For the text-containing cell, return its midpoint in [x, y] coordinate format. 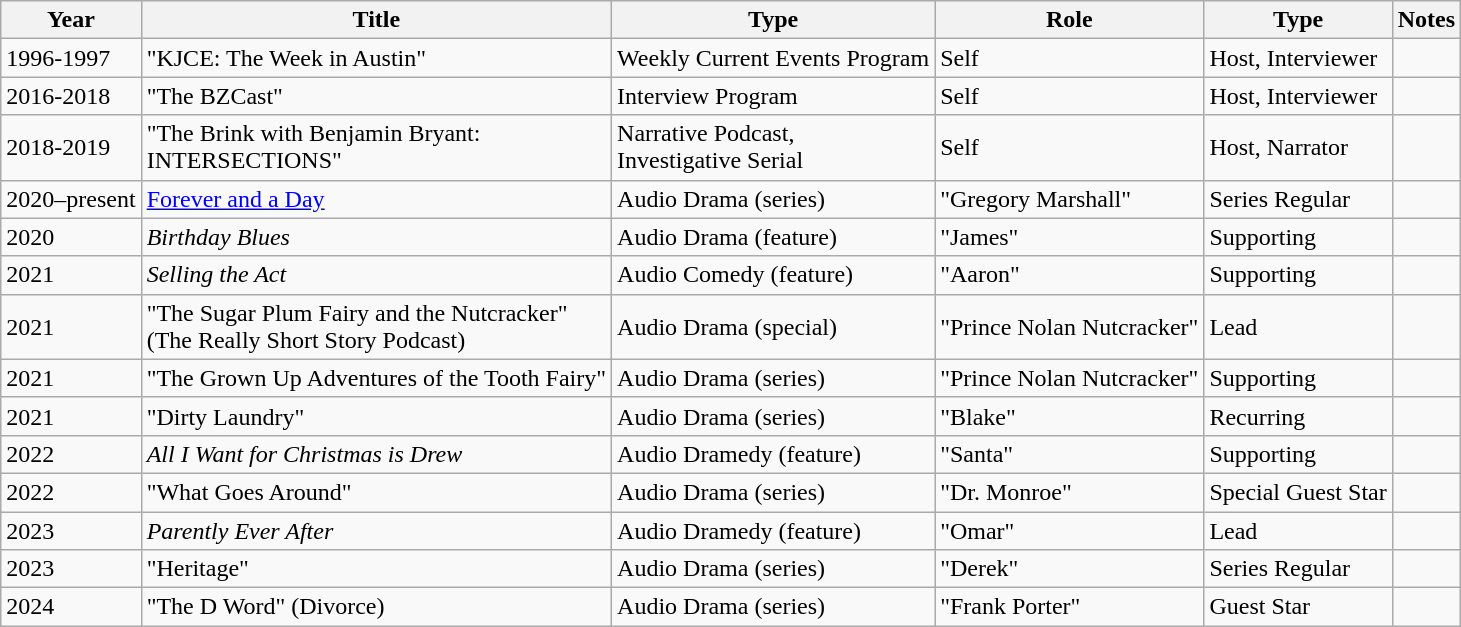
"Frank Porter" [1070, 607]
Selling the Act [376, 275]
Parently Ever After [376, 531]
Audio Drama (special) [774, 326]
"The D Word" (Divorce) [376, 607]
"Aaron" [1070, 275]
"Heritage" [376, 569]
"Dr. Monroe" [1070, 492]
"Santa" [1070, 454]
Guest Star [1298, 607]
Recurring [1298, 416]
"The Sugar Plum Fairy and the Nutcracker"(The Really Short Story Podcast) [376, 326]
"The Grown Up Adventures of the Tooth Fairy" [376, 378]
Audio Drama (feature) [774, 237]
Forever and a Day [376, 199]
"What Goes Around" [376, 492]
2020 [71, 237]
2016-2018 [71, 96]
"Dirty Laundry" [376, 416]
2024 [71, 607]
Special Guest Star [1298, 492]
Narrative Podcast,Investigative Serial [774, 148]
"Omar" [1070, 531]
Title [376, 20]
Notes [1426, 20]
Year [71, 20]
"Derek" [1070, 569]
1996-1997 [71, 58]
Host, Narrator [1298, 148]
2020–present [71, 199]
2018-2019 [71, 148]
"Blake" [1070, 416]
Weekly Current Events Program [774, 58]
"Gregory Marshall" [1070, 199]
"The Brink with Benjamin Bryant:INTERSECTIONS" [376, 148]
Interview Program [774, 96]
Audio Comedy (feature) [774, 275]
All I Want for Christmas is Drew [376, 454]
"The BZCast" [376, 96]
"KJCE: The Week in Austin" [376, 58]
"James" [1070, 237]
Birthday Blues [376, 237]
Role [1070, 20]
